Return the [X, Y] coordinate for the center point of the cell that contains the specified text.  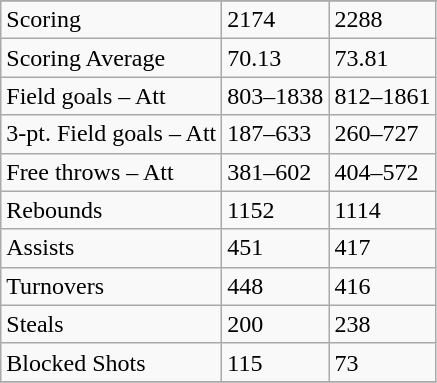
200 [276, 324]
238 [382, 324]
812–1861 [382, 96]
1114 [382, 210]
260–727 [382, 134]
417 [382, 248]
73 [382, 362]
Steals [112, 324]
2174 [276, 20]
3-pt. Field goals – Att [112, 134]
448 [276, 286]
73.81 [382, 58]
803–1838 [276, 96]
Field goals – Att [112, 96]
404–572 [382, 172]
451 [276, 248]
Assists [112, 248]
2288 [382, 20]
Scoring [112, 20]
Turnovers [112, 286]
187–633 [276, 134]
381–602 [276, 172]
416 [382, 286]
Free throws – Att [112, 172]
Scoring Average [112, 58]
115 [276, 362]
70.13 [276, 58]
Rebounds [112, 210]
1152 [276, 210]
Blocked Shots [112, 362]
